Capture the cell that displays the provided text and extract its (X, Y) central coordinate. 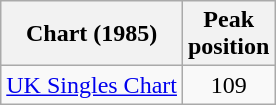
109 (228, 85)
Peakposition (228, 34)
UK Singles Chart (92, 85)
Chart (1985) (92, 34)
